Locate the cell with the specified text and output its (X, Y) center coordinate. 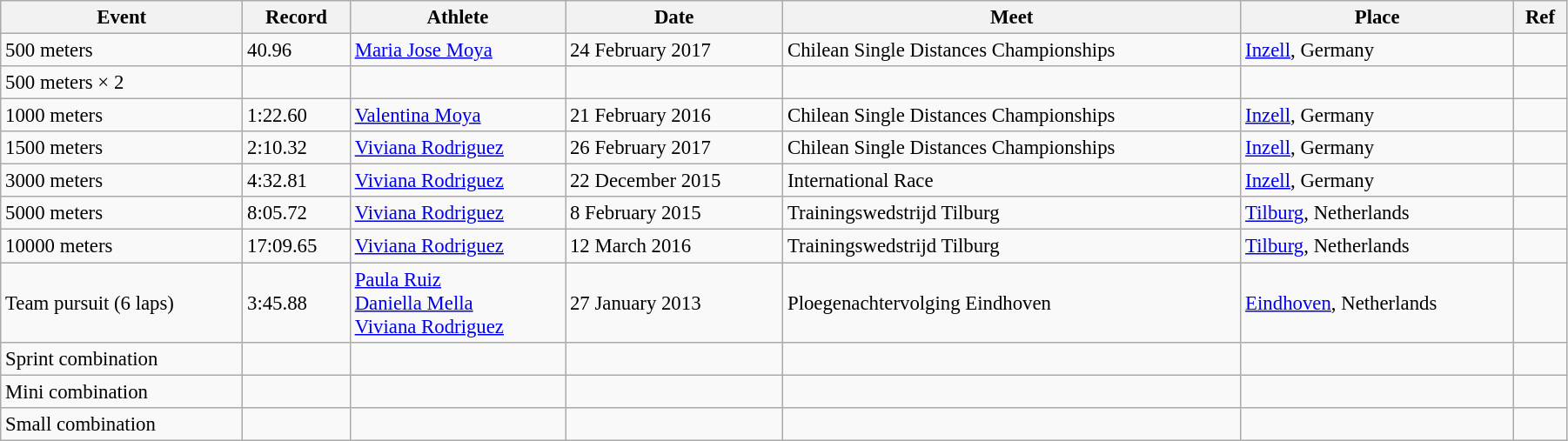
26 February 2017 (674, 148)
24 February 2017 (674, 50)
12 March 2016 (674, 246)
Mini combination (122, 391)
2:10.32 (297, 148)
4:32.81 (297, 181)
Ploegenachtervolging Eindhoven (1012, 303)
Meet (1012, 17)
Eindhoven, Netherlands (1377, 303)
8 February 2015 (674, 213)
3:45.88 (297, 303)
500 meters × 2 (122, 83)
1:22.60 (297, 116)
Small combination (122, 424)
22 December 2015 (674, 181)
40.96 (297, 50)
1500 meters (122, 148)
Paula RuizDaniella MellaViviana Rodriguez (458, 303)
500 meters (122, 50)
Athlete (458, 17)
1000 meters (122, 116)
27 January 2013 (674, 303)
International Race (1012, 181)
5000 meters (122, 213)
8:05.72 (297, 213)
21 February 2016 (674, 116)
Team pursuit (6 laps) (122, 303)
17:09.65 (297, 246)
3000 meters (122, 181)
10000 meters (122, 246)
Record (297, 17)
Sprint combination (122, 358)
Ref (1540, 17)
Event (122, 17)
Date (674, 17)
Valentina Moya (458, 116)
Maria Jose Moya (458, 50)
Place (1377, 17)
